Detect which cell encompasses the target text, then output its [X, Y] center coordinate. 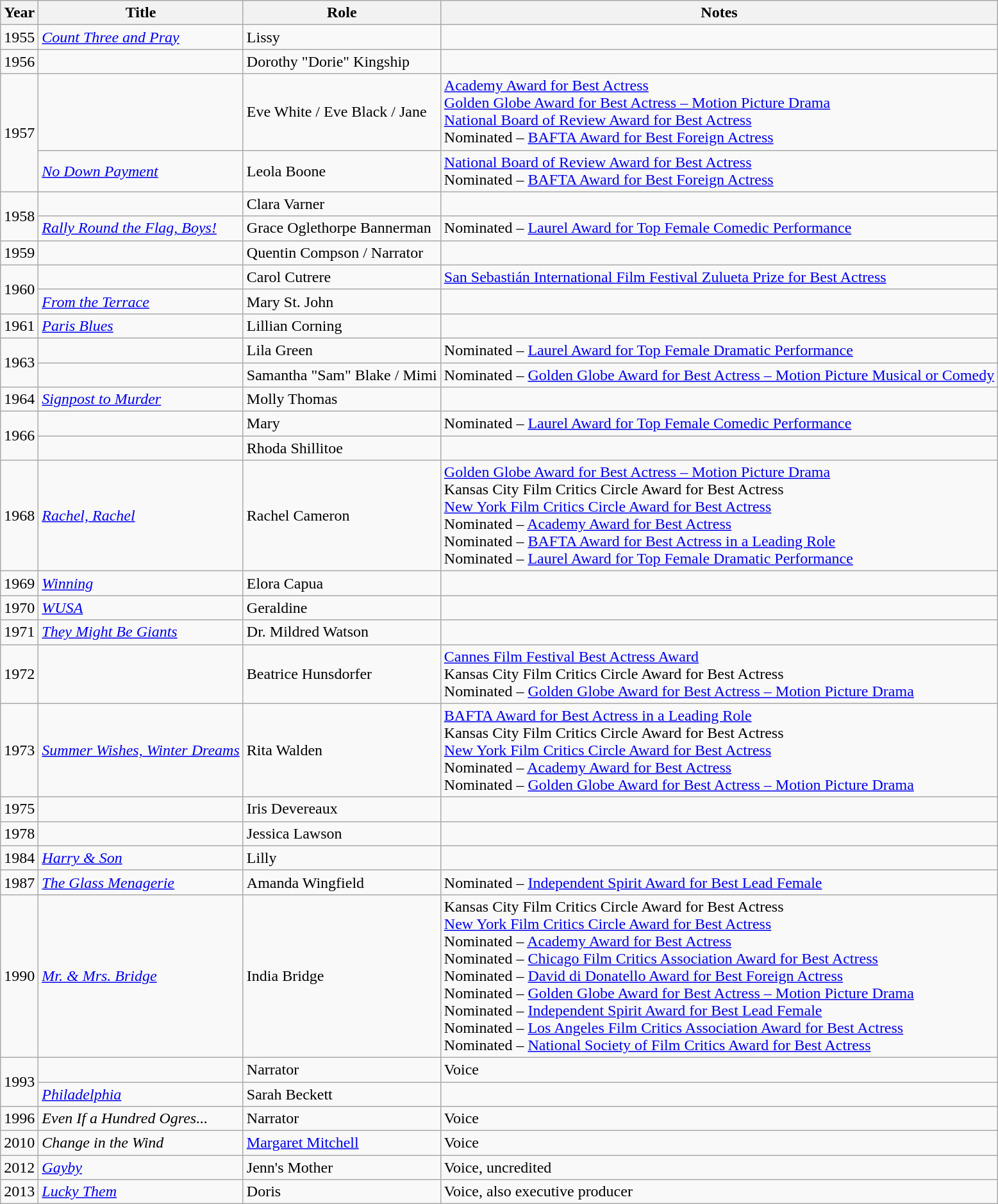
1973 [19, 750]
Gayby [141, 1167]
Rachel, Rachel [141, 515]
1996 [19, 1119]
Geraldine [342, 608]
Rachel Cameron [342, 515]
Dorothy "Dorie" Kingship [342, 62]
Eve White / Eve Black / Jane [342, 112]
They Might Be Giants [141, 632]
1972 [19, 674]
Jenn's Mother [342, 1167]
Signpost to Murder [141, 399]
1978 [19, 833]
Beatrice Hunsdorfer [342, 674]
WUSA [141, 608]
1987 [19, 882]
Change in the Wind [141, 1143]
Iris Devereaux [342, 809]
Mary [342, 424]
Role [342, 13]
Lilly [342, 858]
The Glass Menagerie [141, 882]
Lissy [342, 37]
Samantha "Sam" Blake / Mimi [342, 375]
1964 [19, 399]
Nominated – Independent Spirit Award for Best Lead Female [719, 882]
Leola Boone [342, 171]
Year [19, 13]
Philadelphia [141, 1094]
Carol Cutrere [342, 277]
1990 [19, 976]
Margaret Mitchell [342, 1143]
Title [141, 13]
Lucky Them [141, 1192]
1966 [19, 436]
Mary St. John [342, 301]
From the Terrace [141, 301]
Rita Walden [342, 750]
1957 [19, 133]
1961 [19, 326]
Sarah Beckett [342, 1094]
1960 [19, 289]
1958 [19, 216]
Paris Blues [141, 326]
1975 [19, 809]
Molly Thomas [342, 399]
Count Three and Pray [141, 37]
Grace Oglethorpe Bannerman [342, 228]
Summer Wishes, Winter Dreams [141, 750]
Rally Round the Flag, Boys! [141, 228]
Doris [342, 1192]
Voice, also executive producer [719, 1192]
1956 [19, 62]
2012 [19, 1167]
Clara Varner [342, 204]
Winning [141, 583]
1993 [19, 1082]
San Sebastián International Film Festival Zulueta Prize for Best Actress [719, 277]
Amanda Wingfield [342, 882]
1984 [19, 858]
National Board of Review Award for Best ActressNominated – BAFTA Award for Best Foreign Actress [719, 171]
Rhoda Shillitoe [342, 448]
No Down Payment [141, 171]
Lillian Corning [342, 326]
1963 [19, 362]
1968 [19, 515]
Voice, uncredited [719, 1167]
Elora Capua [342, 583]
1970 [19, 608]
Lila Green [342, 350]
Notes [719, 13]
Jessica Lawson [342, 833]
2013 [19, 1192]
1971 [19, 632]
Quentin Compson / Narrator [342, 253]
Nominated – Laurel Award for Top Female Dramatic Performance [719, 350]
1955 [19, 37]
Harry & Son [141, 858]
Nominated – Golden Globe Award for Best Actress – Motion Picture Musical or Comedy [719, 375]
2010 [19, 1143]
India Bridge [342, 976]
Mr. & Mrs. Bridge [141, 976]
1969 [19, 583]
Even If a Hundred Ogres... [141, 1119]
1959 [19, 253]
Dr. Mildred Watson [342, 632]
